Detect which cell encompasses the target text, then output its (X, Y) center coordinate. 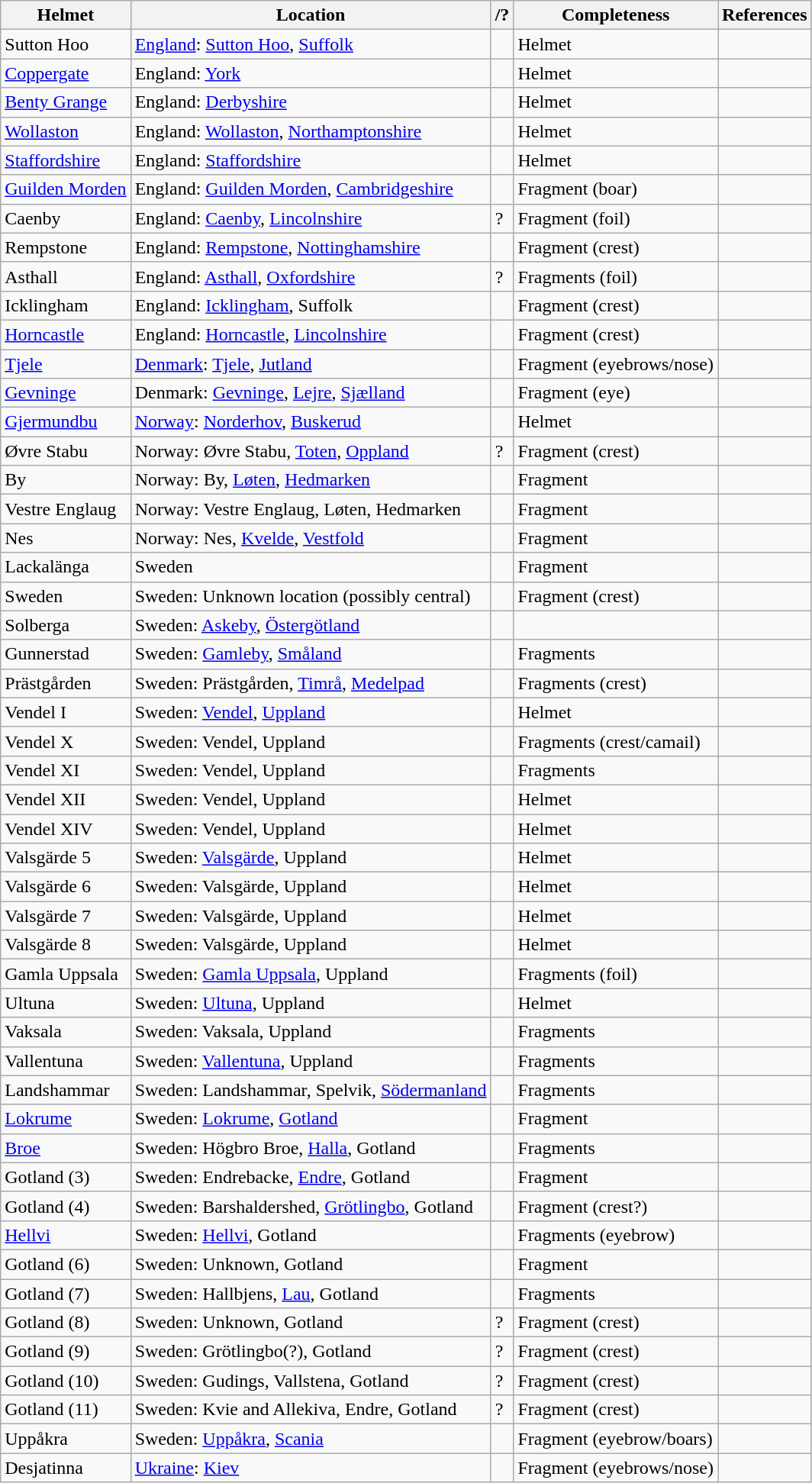
England: Derbyshire (311, 102)
Landshammar (66, 1090)
Sweden: Barshaldershed, Grötlingbo, Gotland (311, 1206)
Gotland (10) (66, 1381)
Vendel XI (66, 770)
Valsgärde 6 (66, 887)
Fragments (crest/camail) (616, 741)
Guilden Morden (66, 189)
Norway: Norderhov, Buskerud (311, 422)
England: Caenby, Lincolnshire (311, 218)
Coppergate (66, 73)
Øvre Stabu (66, 451)
Sweden: Ultuna, Uppland (311, 1003)
Nes (66, 538)
Prästgården (66, 683)
Norway: By, Løten, Hedmarken (311, 480)
Caenby (66, 218)
Gotland (11) (66, 1410)
Rempstone (66, 247)
Fragment (foil) (616, 218)
Ukraine: Kiev (311, 1468)
Asthall (66, 276)
Staffordshire (66, 160)
Sweden: Kvie and Allekiva, Endre, Gotland (311, 1410)
Sweden: Hellvi, Gotland (311, 1235)
Vendel XIV (66, 828)
Norway: Øvre Stabu, Toten, Oppland (311, 451)
England: Rempstone, Nottinghamshire (311, 247)
Denmark: Tjele, Jutland (311, 364)
Vendel XII (66, 799)
Hellvi (66, 1235)
England: Sutton Hoo, Suffolk (311, 44)
Vendel X (66, 741)
Gotland (3) (66, 1177)
Uppåkra (66, 1439)
Gamla Uppsala (66, 974)
Desjatinna (66, 1468)
Sweden: Landshammar, Spelvik, Södermanland (311, 1090)
Sweden: Vaksala, Uppland (311, 1032)
By (66, 480)
Norway: Vestre Englaug, Løten, Hedmarken (311, 509)
Sweden: Gamla Uppsala, Uppland (311, 974)
Gotland (4) (66, 1206)
Vaksala (66, 1032)
Solberga (66, 625)
Gotland (6) (66, 1264)
Wollaston (66, 131)
Benty Grange (66, 102)
England: Horncastle, Lincolnshire (311, 334)
Sutton Hoo (66, 44)
Gotland (7) (66, 1294)
England: Wollaston, Northamptonshire (311, 131)
Sweden: Hallbjens, Lau, Gotland (311, 1294)
Lackalänga (66, 567)
Sweden: Endrebacke, Endre, Gotland (311, 1177)
Vestre Englaug (66, 509)
Sweden: Prästgården, Timrå, Medelpad (311, 683)
Sweden: Uppåkra, Scania (311, 1439)
Sweden: Grötlingbo(?), Gotland (311, 1352)
Fragments (eyebrow) (616, 1235)
England: Guilden Morden, Cambridgeshire (311, 189)
Valsgärde 7 (66, 916)
Tjele (66, 364)
Vallentuna (66, 1061)
/? (502, 15)
England: Staffordshire (311, 160)
Sweden: Askeby, Östergötland (311, 625)
Ultuna (66, 1003)
Gjermundbu (66, 422)
Sweden: Högbro Broe, Halla, Gotland (311, 1148)
Horncastle (66, 334)
Sweden: Unknown location (possibly central) (311, 596)
Fragment (boar) (616, 189)
Completeness (616, 15)
Lokrume (66, 1119)
Valsgärde 5 (66, 858)
Broe (66, 1148)
England: Asthall, Oxfordshire (311, 276)
Gotland (9) (66, 1352)
Valsgärde 8 (66, 945)
Norway: Nes, Kvelde, Vestfold (311, 538)
Fragments (crest) (616, 683)
Sweden: Gamleby, Småland (311, 654)
Fragment (eye) (616, 393)
Fragment (crest?) (616, 1206)
Fragment (eyebrow/boars) (616, 1439)
Gevninge (66, 393)
Icklingham (66, 305)
Sweden: Gudings, Vallstena, Gotland (311, 1381)
England: Icklingham, Suffolk (311, 305)
Gotland (8) (66, 1323)
Vendel I (66, 712)
Denmark: Gevninge, Lejre, Sjælland (311, 393)
England: York (311, 73)
Sweden: Lokrume, Gotland (311, 1119)
Sweden: Vallentuna, Uppland (311, 1061)
Gunnerstad (66, 654)
Location (311, 15)
References (765, 15)
